Search for the cell housing the specified text and yield its [X, Y] center coordinate. 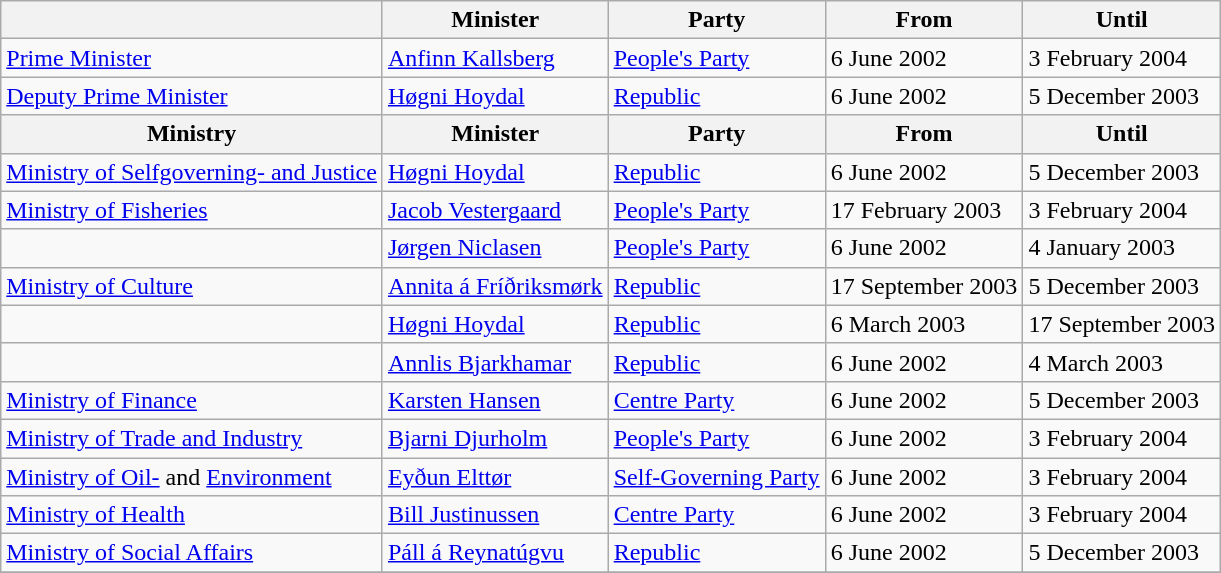
Anfinn Kallsberg [495, 58]
Páll á Reynatúgvu [495, 553]
Ministry [192, 134]
Jacob Vestergaard [495, 210]
Ministry of Oil- and Environment [192, 477]
Jørgen Niclasen [495, 248]
Annlis Bjarkhamar [495, 362]
Bjarni Djurholm [495, 438]
6 March 2003 [924, 324]
17 February 2003 [924, 210]
Deputy Prime Minister [192, 96]
Ministry of Health [192, 515]
Ministry of Finance [192, 400]
Ministry of Social Affairs [192, 553]
Ministry of Selfgoverning- and Justice [192, 172]
Bill Justinussen [495, 515]
4 March 2003 [1122, 362]
Annita á Fríðriksmørk [495, 286]
Ministry of Fisheries [192, 210]
Self-Governing Party [716, 477]
Eyðun Elttør [495, 477]
Ministry of Culture [192, 286]
Ministry of Trade and Industry [192, 438]
Karsten Hansen [495, 400]
Prime Minister [192, 58]
4 January 2003 [1122, 248]
